Extract the (x, y) coordinate from the center of the cell holding the provided text.  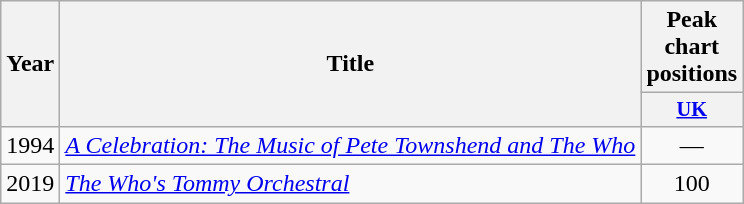
The Who's Tommy Orchestral (350, 184)
Peak chart positions (692, 47)
A Celebration: The Music of Pete Townshend and The Who (350, 145)
— (692, 145)
100 (692, 184)
Year (30, 64)
Title (350, 64)
2019 (30, 184)
UK (692, 110)
1994 (30, 145)
